Scan for the cell matching the given text and deliver its (X, Y) coordinate at center. 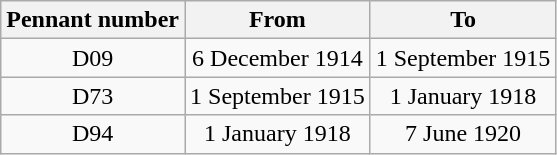
D73 (93, 96)
From (277, 20)
6 December 1914 (277, 58)
D09 (93, 58)
7 June 1920 (463, 134)
Pennant number (93, 20)
D94 (93, 134)
To (463, 20)
